Identify which cell holds the provided text, then report its (X, Y) central coordinate. 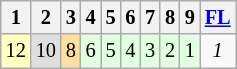
9 (190, 17)
7 (150, 17)
12 (16, 51)
FL (218, 17)
10 (46, 51)
